Extract the (X, Y) coordinate from the center of the cell holding the provided text.  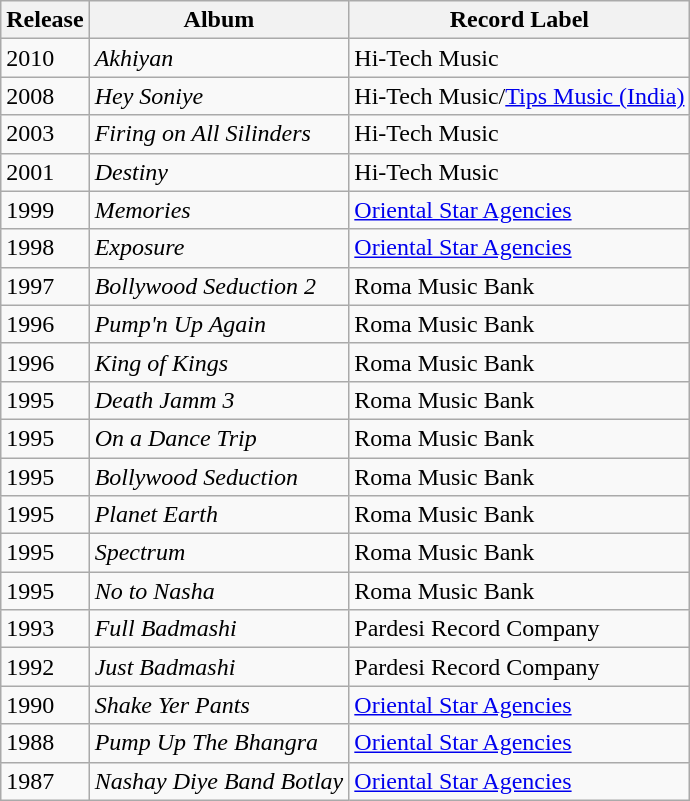
On a Dance Trip (219, 438)
Destiny (219, 172)
Death Jamm 3 (219, 400)
1993 (45, 629)
Album (219, 20)
1997 (45, 286)
Bollywood Seduction (219, 477)
2010 (45, 58)
Hey Soniye (219, 96)
Planet Earth (219, 515)
Hi-Tech Music/Tips Music (India) (520, 96)
1999 (45, 210)
2001 (45, 172)
King of Kings (219, 362)
1998 (45, 248)
1988 (45, 743)
Bollywood Seduction 2 (219, 286)
Memories (219, 210)
Pump'n Up Again (219, 324)
Pump Up The Bhangra (219, 743)
2003 (45, 134)
Record Label (520, 20)
1992 (45, 667)
Just Badmashi (219, 667)
2008 (45, 96)
1987 (45, 781)
Release (45, 20)
Akhiyan (219, 58)
Shake Yer Pants (219, 705)
No to Nasha (219, 591)
1990 (45, 705)
Spectrum (219, 553)
Full Badmashi (219, 629)
Nashay Diye Band Botlay (219, 781)
Exposure (219, 248)
Firing on All Silinders (219, 134)
